Find where the given text appears and provide that cell's center as [x, y] coordinate. 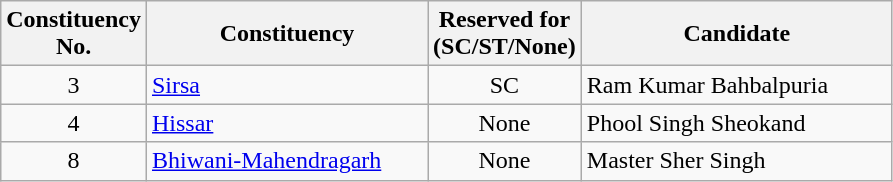
SC [505, 85]
Constituency [286, 34]
Candidate [736, 34]
Constituency No. [74, 34]
Sirsa [286, 85]
Reserved for (SC/ST/None) [505, 34]
Hissar [286, 123]
Phool Singh Sheokand [736, 123]
Ram Kumar Bahbalpuria [736, 85]
8 [74, 161]
Bhiwani-Mahendragarh [286, 161]
3 [74, 85]
Master Sher Singh [736, 161]
4 [74, 123]
